Return the [X, Y] coordinate for the center point of the cell that contains the specified text.  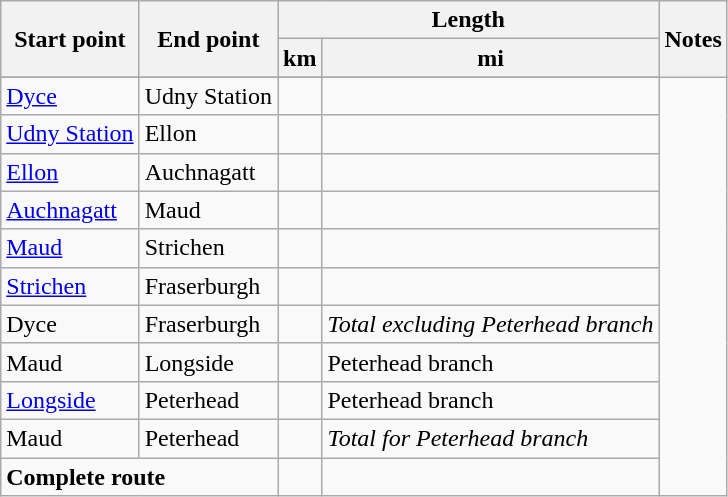
End point [208, 39]
Notes [693, 39]
km [300, 58]
Complete route [140, 477]
Length [468, 20]
Start point [70, 39]
mi [490, 58]
Total excluding Peterhead branch [490, 324]
Total for Peterhead branch [490, 438]
